Output the [X, Y] coordinate of the center of the cell containing the given text.  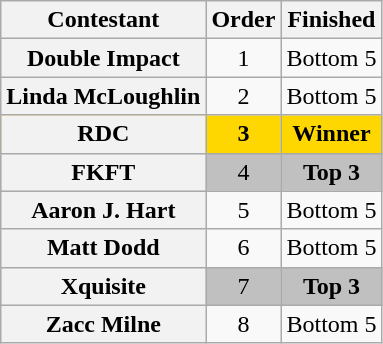
Winner [332, 134]
7 [244, 286]
Zacc Milne [104, 324]
2 [244, 96]
1 [244, 58]
8 [244, 324]
Finished [332, 20]
4 [244, 172]
6 [244, 248]
Matt Dodd [104, 248]
3 [244, 134]
Order [244, 20]
5 [244, 210]
FKFT [104, 172]
Aaron J. Hart [104, 210]
Double Impact [104, 58]
RDC [104, 134]
Contestant [104, 20]
Xquisite [104, 286]
Linda McLoughlin [104, 96]
